Identify which cell holds the provided text, then report its (X, Y) central coordinate. 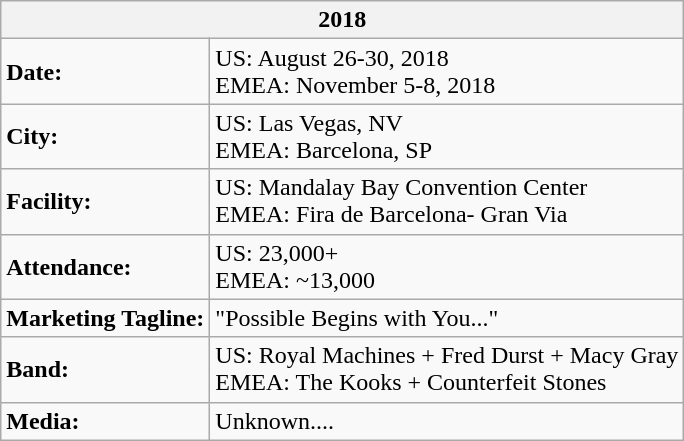
US: Mandalay Bay Convention CenterEMEA: Fira de Barcelona- Gran Via (447, 202)
City: (106, 136)
Facility: (106, 202)
"Possible Begins with You..." (447, 318)
Attendance: (106, 266)
US: 23,000+EMEA: ~13,000 (447, 266)
US: August 26-30, 2018EMEA: November 5-8, 2018 (447, 72)
Media: (106, 421)
US: Royal Machines + Fred Durst + Macy GrayEMEA: The Kooks + Counterfeit Stones (447, 370)
Date: (106, 72)
2018 (342, 20)
Band: (106, 370)
Unknown.... (447, 421)
Marketing Tagline: (106, 318)
US: Las Vegas, NVEMEA: Barcelona, SP (447, 136)
